For the text-containing cell, return its midpoint in [x, y] coordinate format. 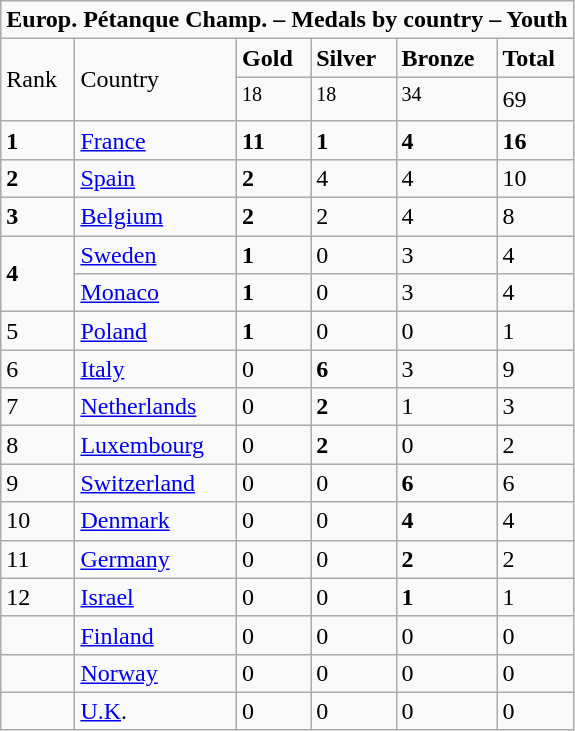
34 [446, 100]
Poland [156, 331]
69 [535, 100]
Italy [156, 369]
5 [38, 331]
Spain [156, 178]
Netherlands [156, 407]
Luxembourg [156, 445]
Country [156, 80]
Norway [156, 673]
Monaco [156, 293]
Germany [156, 559]
12 [38, 597]
Belgium [156, 217]
Gold [274, 58]
Rank [38, 80]
7 [38, 407]
Switzerland [156, 483]
16 [535, 140]
Total [535, 58]
Denmark [156, 521]
Europ. Pétanque Champ. – Medals by country – Youth [287, 20]
Sweden [156, 255]
Bronze [446, 58]
Silver [354, 58]
U.K. [156, 711]
Israel [156, 597]
Finland [156, 635]
France [156, 140]
